Find where the given text appears and provide that cell's center as [X, Y] coordinate. 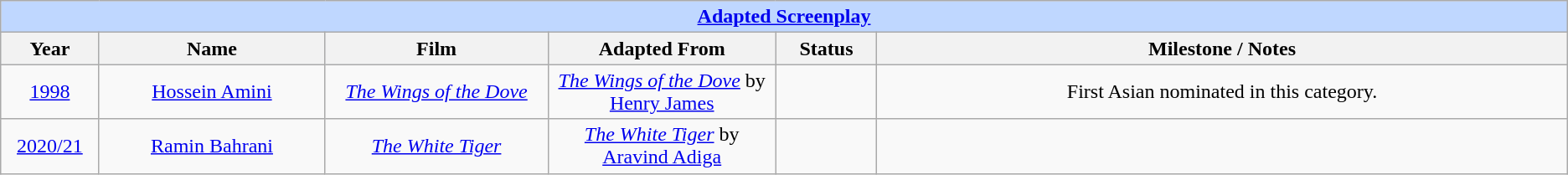
The Wings of the Dove by Henry James [662, 92]
Status [826, 49]
Film [436, 49]
Hossein Amini [212, 92]
Adapted Screenplay [784, 17]
Milestone / Notes [1222, 49]
First Asian nominated in this category. [1222, 92]
Name [212, 49]
Year [50, 49]
The White Tiger [436, 146]
1998 [50, 92]
Adapted From [662, 49]
The White Tiger by Aravind Adiga [662, 146]
The Wings of the Dove [436, 92]
2020/21 [50, 146]
Ramin Bahrani [212, 146]
